Search for the cell housing the specified text and yield its [X, Y] center coordinate. 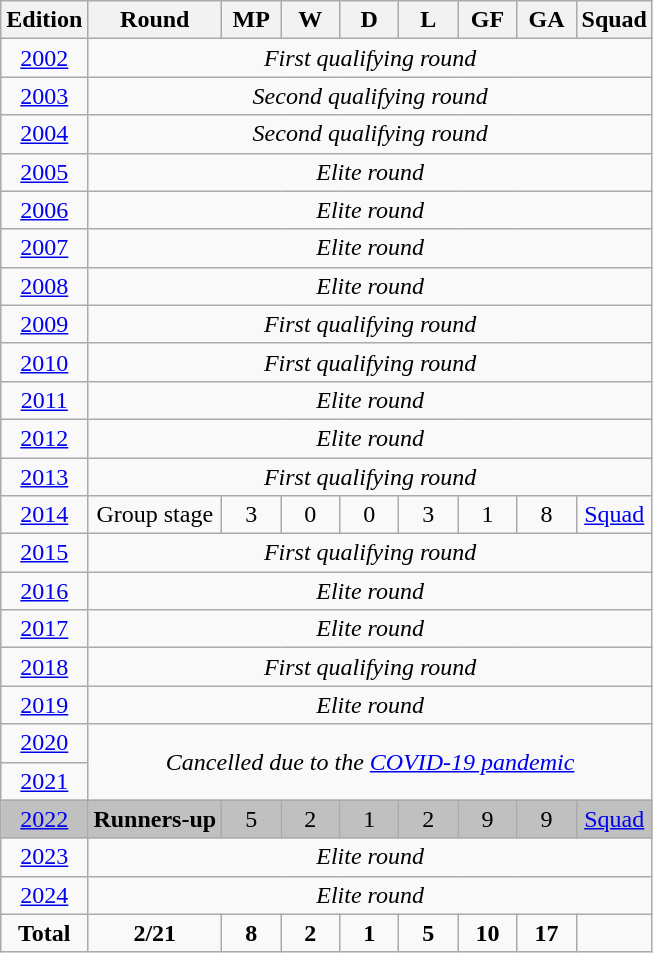
2010 [44, 362]
MP [252, 20]
2024 [44, 895]
2012 [44, 438]
2008 [44, 286]
Cancelled due to the COVID-19 pandemic [370, 762]
2023 [44, 857]
Runners-up [155, 819]
2016 [44, 591]
Edition [44, 20]
GA [546, 20]
2004 [44, 134]
2017 [44, 629]
2002 [44, 58]
2/21 [155, 933]
2018 [44, 667]
D [370, 20]
2020 [44, 743]
2011 [44, 400]
2009 [44, 324]
2013 [44, 477]
17 [546, 933]
Group stage [155, 515]
GF [488, 20]
Total [44, 933]
L [428, 20]
2015 [44, 553]
2019 [44, 705]
2006 [44, 210]
Round [155, 20]
2014 [44, 515]
2005 [44, 172]
10 [488, 933]
2022 [44, 819]
W [310, 20]
2021 [44, 781]
2003 [44, 96]
2007 [44, 248]
